Extract the (X, Y) coordinate from the center of the cell holding the provided text.  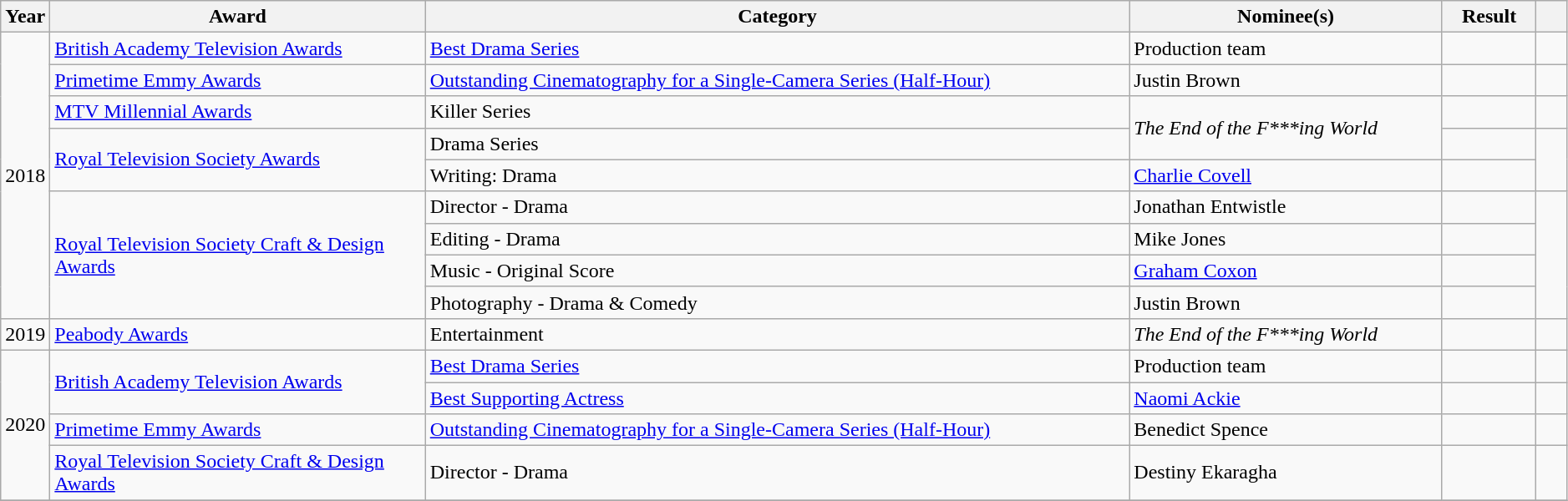
2019 (25, 334)
Year (25, 17)
Nominee(s) (1286, 17)
Charlie Covell (1286, 175)
Drama Series (777, 144)
Jonathan Entwistle (1286, 207)
Benedict Spence (1286, 430)
Best Supporting Actress (777, 398)
Naomi Ackie (1286, 398)
Graham Coxon (1286, 271)
Result (1489, 17)
Royal Television Society Awards (237, 159)
2018 (25, 175)
Killer Series (777, 112)
Destiny Ekaragha (1286, 473)
Peabody Awards (237, 334)
Music - Original Score (777, 271)
Writing: Drama (777, 175)
MTV Millennial Awards (237, 112)
Editing - Drama (777, 239)
Mike Jones (1286, 239)
Photography - Drama & Comedy (777, 302)
Entertainment (777, 334)
Award (237, 17)
Category (777, 17)
2020 (25, 424)
